Extract the (X, Y) coordinate from the center of the cell holding the provided text.  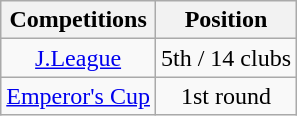
J.League (78, 58)
Competitions (78, 20)
5th / 14 clubs (226, 58)
Position (226, 20)
Emperor's Cup (78, 96)
1st round (226, 96)
